For the text-containing cell, return its midpoint in [x, y] coordinate format. 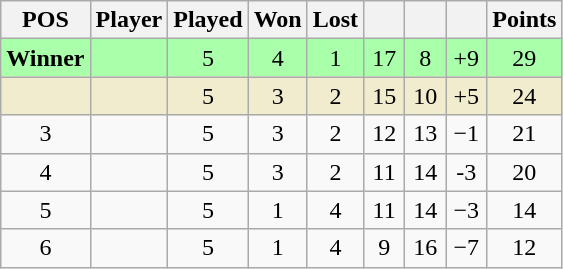
13 [426, 134]
9 [384, 248]
29 [524, 58]
10 [426, 96]
24 [524, 96]
−1 [466, 134]
21 [524, 134]
−7 [466, 248]
POS [46, 20]
6 [46, 248]
Winner [46, 58]
+9 [466, 58]
Lost [335, 20]
8 [426, 58]
Played [208, 20]
-3 [466, 172]
15 [384, 96]
−3 [466, 210]
17 [384, 58]
Won [278, 20]
16 [426, 248]
20 [524, 172]
Points [524, 20]
+5 [466, 96]
Player [129, 20]
